Provide the (x, y) coordinate of the cell's center where the given text is located.  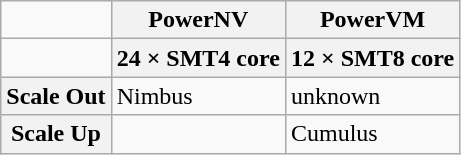
PowerVM (372, 20)
PowerNV (198, 20)
unknown (372, 96)
12 × SMT8 core (372, 58)
24 × SMT4 core (198, 58)
Nimbus (198, 96)
Scale Out (56, 96)
Cumulus (372, 134)
Scale Up (56, 134)
